For the text-containing cell, return its midpoint in (x, y) coordinate format. 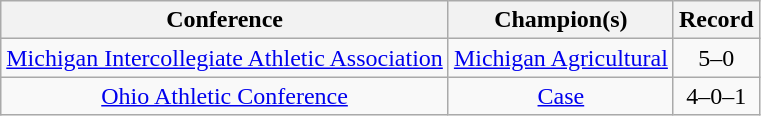
Case (560, 96)
Michigan Agricultural (560, 58)
5–0 (716, 58)
4–0–1 (716, 96)
Michigan Intercollegiate Athletic Association (225, 58)
Ohio Athletic Conference (225, 96)
Record (716, 20)
Champion(s) (560, 20)
Conference (225, 20)
